Extract the (x, y) coordinate from the center of the cell holding the provided text.  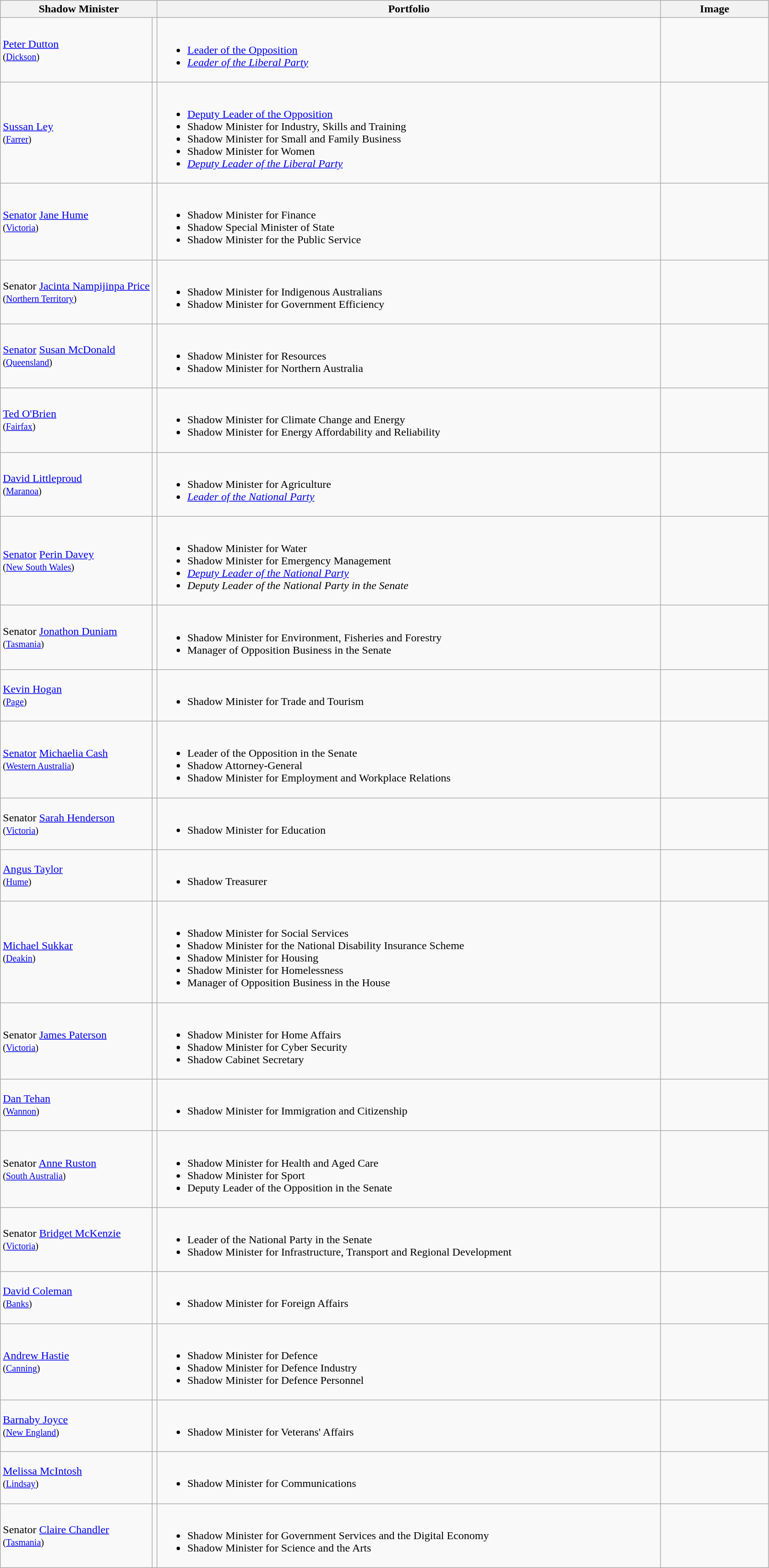
David Coleman (Banks) (76, 1297)
Shadow Treasurer (409, 876)
Senator Michaelia Cash(Western Australia) (76, 759)
Senator Jonathon Duniam(Tasmania) (76, 637)
Senator Susan McDonald(Queensland) (76, 356)
Senator Bridget McKenzie(Victoria) (76, 1240)
Michael Sukkar (Deakin) (76, 952)
Kevin Hogan (Page) (76, 695)
Senator Perin Davey(New South Wales) (76, 561)
Dan Tehan (Wannon) (76, 1105)
Senator Jacinta Nampijinpa Price (Northern Territory) (76, 292)
Shadow Minister for Foreign Affairs (409, 1297)
Leader of the National Party in the SenateShadow Minister for Infrastructure, Transport and Regional Development (409, 1240)
Shadow Minister for FinanceShadow Special Minister of StateShadow Minister for the Public Service (409, 222)
Shadow Minister for Health and Aged CareShadow Minister for SportDeputy Leader of the Opposition in the Senate (409, 1169)
Shadow Minister for Education (409, 824)
Senator Anne Ruston(South Australia) (76, 1169)
Shadow Minister for Home AffairsShadow Minister for Cyber SecurityShadow Cabinet Secretary (409, 1041)
Senator James Paterson(Victoria) (76, 1041)
Shadow Minister for Climate Change and EnergyShadow Minister for Energy Affordability and Reliability (409, 420)
Senator Sarah Henderson(Victoria) (76, 824)
Shadow Minister for Government Services and the Digital EconomyShadow Minister for Science and the Arts (409, 1535)
Angus Taylor (Hume) (76, 876)
Shadow Minister for DefenceShadow Minister for Defence IndustryShadow Minister for Defence Personnel (409, 1361)
Shadow Minister for ResourcesShadow Minister for Northern Australia (409, 356)
Image (714, 9)
Shadow Minister for Immigration and Citizenship (409, 1105)
Shadow Minister for Indigenous AustraliansShadow Minister for Government Efficiency (409, 292)
Melissa McIntosh (Lindsay) (76, 1478)
Leader of the OppositionLeader of the Liberal Party (409, 50)
Ted O'Brien (Fairfax) (76, 420)
Shadow Minister for Trade and Tourism (409, 695)
David Littleproud (Maranoa) (76, 484)
Shadow Minister for WaterShadow Minister for Emergency ManagementDeputy Leader of the National PartyDeputy Leader of the National Party in the Senate (409, 561)
Senator Claire Chandler(Tasmania) (76, 1535)
Barnaby Joyce (New England) (76, 1426)
Sussan Ley (Farrer) (76, 133)
Shadow Minister for AgricultureLeader of the National Party (409, 484)
Shadow Minister (79, 9)
Senator Jane Hume (Victoria) (76, 222)
Shadow Minister for Environment, Fisheries and ForestryManager of Opposition Business in the Senate (409, 637)
Shadow Minister for Veterans' Affairs (409, 1426)
Peter Dutton (Dickson) (76, 50)
Portfolio (409, 9)
Leader of the Opposition in the SenateShadow Attorney-GeneralShadow Minister for Employment and Workplace Relations (409, 759)
Shadow Minister for Communications (409, 1478)
Andrew Hastie (Canning) (76, 1361)
